Extract the (X, Y) coordinate from the center of the cell holding the provided text.  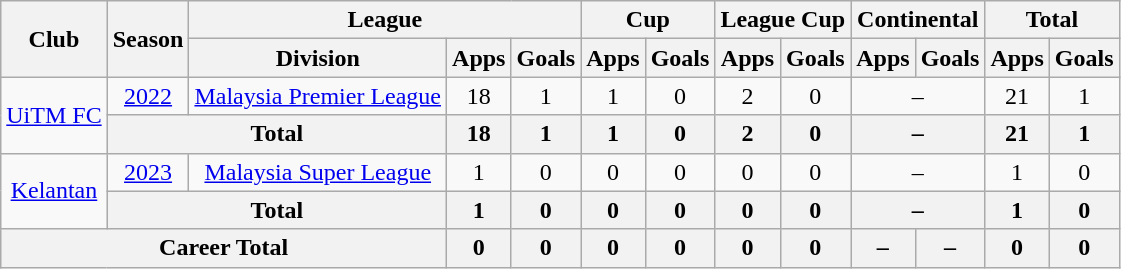
Kelantan (54, 191)
Division (318, 58)
Club (54, 39)
2022 (148, 96)
Continental (918, 20)
2023 (148, 172)
Malaysia Premier League (318, 96)
Cup (648, 20)
Malaysia Super League (318, 172)
UiTM FC (54, 115)
Season (148, 39)
Career Total (224, 248)
League (385, 20)
League Cup (783, 20)
